Search for the cell housing the specified text and yield its [X, Y] center coordinate. 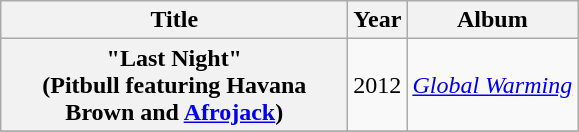
Album [492, 20]
Title [174, 20]
"Last Night"(Pitbull featuring Havana Brown and Afrojack) [174, 85]
Global Warming [492, 85]
2012 [378, 85]
Year [378, 20]
